Extract the (x, y) coordinate from the center of the cell holding the provided text.  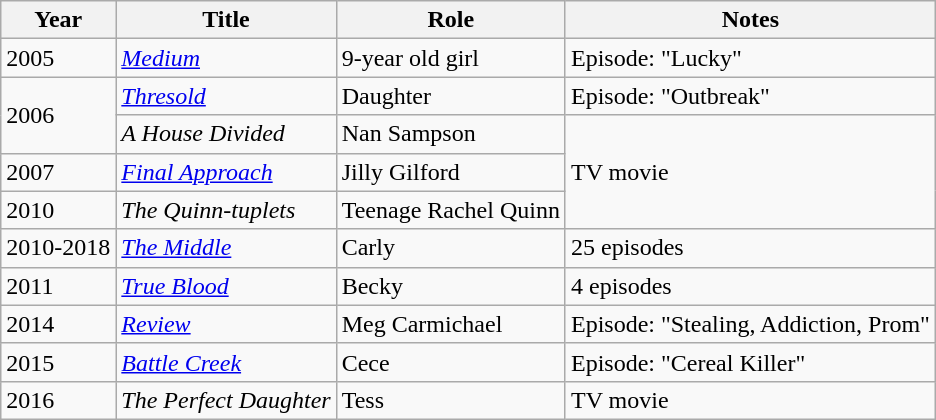
Tess (450, 400)
Becky (450, 286)
2006 (58, 115)
True Blood (226, 286)
Meg Carmichael (450, 324)
Jilly Gilford (450, 172)
Episode: "Stealing, Addiction, Prom" (750, 324)
The Quinn-tuplets (226, 210)
Review (226, 324)
The Middle (226, 248)
Medium (226, 58)
2010 (58, 210)
Battle Creek (226, 362)
2010-2018 (58, 248)
Episode: "Outbreak" (750, 96)
A House Divided (226, 134)
25 episodes (750, 248)
Title (226, 20)
Role (450, 20)
Daughter (450, 96)
2005 (58, 58)
Notes (750, 20)
Carly (450, 248)
2014 (58, 324)
2011 (58, 286)
Episode: "Lucky" (750, 58)
Episode: "Cereal Killer" (750, 362)
2016 (58, 400)
Teenage Rachel Quinn (450, 210)
Thresold (226, 96)
Nan Sampson (450, 134)
The Perfect Daughter (226, 400)
Cece (450, 362)
4 episodes (750, 286)
Year (58, 20)
2015 (58, 362)
Final Approach (226, 172)
2007 (58, 172)
9-year old girl (450, 58)
